Pinpoint the cell where the given text exists, returning its [x, y] midpoint coordinate. 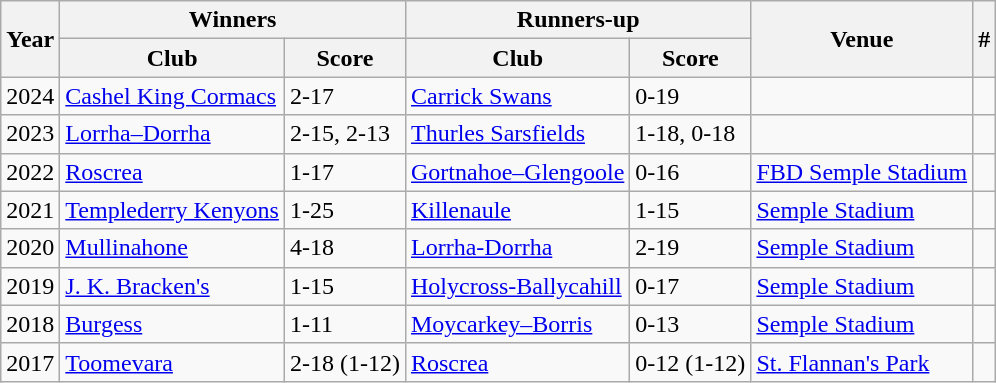
# [984, 39]
Gortnahoe–Glengoole [517, 172]
2018 [30, 324]
0-19 [690, 96]
Winners [233, 20]
Templederry Kenyons [172, 210]
Carrick Swans [517, 96]
J. K. Bracken's [172, 286]
St. Flannan's Park [862, 362]
0-17 [690, 286]
Cashel King Cormacs [172, 96]
0-16 [690, 172]
Toomevara [172, 362]
Moycarkey–Borris [517, 324]
1-25 [344, 210]
2-18 (1-12) [344, 362]
1-11 [344, 324]
FBD Semple Stadium [862, 172]
2017 [30, 362]
2022 [30, 172]
2021 [30, 210]
Mullinahone [172, 248]
0-12 (1-12) [690, 362]
Lorrha-Dorrha [517, 248]
1-17 [344, 172]
Lorrha–Dorrha [172, 134]
2-15, 2-13 [344, 134]
2019 [30, 286]
1-18, 0-18 [690, 134]
2-19 [690, 248]
Holycross-Ballycahill [517, 286]
0-13 [690, 324]
2024 [30, 96]
Burgess [172, 324]
Killenaule [517, 210]
2020 [30, 248]
Thurles Sarsfields [517, 134]
Runners-up [578, 20]
2023 [30, 134]
4-18 [344, 248]
2-17 [344, 96]
Year [30, 39]
Venue [862, 39]
